Pinpoint the cell where the given text exists, returning its [x, y] midpoint coordinate. 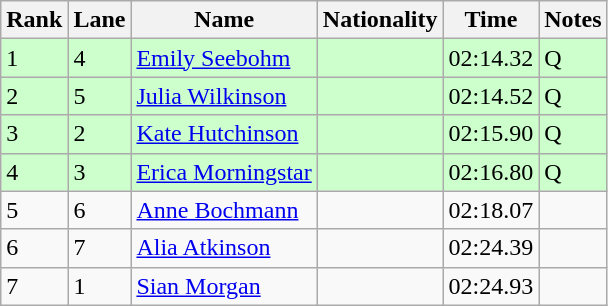
Anne Bochmann [224, 210]
Lane [100, 20]
Name [224, 20]
Time [491, 20]
Notes [573, 20]
02:14.32 [491, 58]
02:24.93 [491, 286]
Emily Seebohm [224, 58]
02:24.39 [491, 248]
02:15.90 [491, 134]
Sian Morgan [224, 286]
02:14.52 [491, 96]
Rank [34, 20]
Julia Wilkinson [224, 96]
02:16.80 [491, 172]
Erica Morningstar [224, 172]
02:18.07 [491, 210]
Kate Hutchinson [224, 134]
Alia Atkinson [224, 248]
Nationality [380, 20]
